Locate the cell with the specified text and output its (x, y) center coordinate. 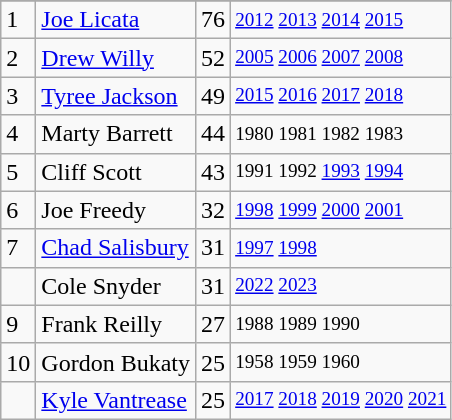
10 (18, 362)
6 (18, 210)
1998 1999 2000 2001 (341, 210)
32 (214, 210)
Drew Willy (116, 58)
2005 2006 2007 2008 (341, 58)
9 (18, 324)
Joe Freedy (116, 210)
1991 1992 1993 1994 (341, 172)
2015 2016 2017 2018 (341, 96)
2012 2013 2014 2015 (341, 20)
1958 1959 1960 (341, 362)
1997 1998 (341, 248)
1 (18, 20)
Joe Licata (116, 20)
44 (214, 134)
Cole Snyder (116, 286)
Kyle Vantrease (116, 400)
76 (214, 20)
5 (18, 172)
1980 1981 1982 1983 (341, 134)
1988 1989 1990 (341, 324)
7 (18, 248)
Gordon Bukaty (116, 362)
2017 2018 2019 2020 2021 (341, 400)
3 (18, 96)
27 (214, 324)
43 (214, 172)
Tyree Jackson (116, 96)
2022 2023 (341, 286)
52 (214, 58)
Chad Salisbury (116, 248)
4 (18, 134)
Cliff Scott (116, 172)
49 (214, 96)
Frank Reilly (116, 324)
2 (18, 58)
Marty Barrett (116, 134)
